From the cell containing the given text, extract its center point as [X, Y] coordinate. 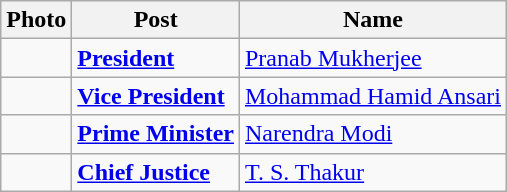
Mohammad Hamid Ansari [372, 96]
President [156, 58]
Chief Justice [156, 172]
Photo [36, 20]
Prime Minister [156, 134]
Name [372, 20]
Post [156, 20]
Pranab Mukherjee [372, 58]
T. S. Thakur [372, 172]
Narendra Modi [372, 134]
Vice President [156, 96]
